Capture the cell that displays the provided text and extract its (X, Y) central coordinate. 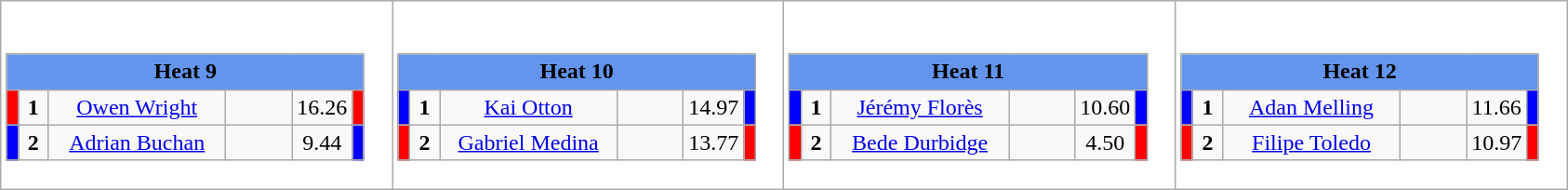
Heat 10 (577, 72)
Adan Melling (1311, 107)
Heat 12 1 Adan Melling 11.66 2 Filipe Toledo 10.97 (1371, 95)
9.44 (322, 142)
10.97 (1497, 142)
Heat 11 1 Jérémy Florès 10.60 2 Bede Durbidge 4.50 (980, 95)
Heat 11 (968, 72)
4.50 (1105, 142)
Adrian Buchan (138, 142)
13.77 (714, 142)
Heat 9 (185, 72)
Kai Otton (528, 107)
Bede Durbidge (921, 142)
16.26 (322, 107)
11.66 (1497, 107)
10.60 (1105, 107)
Heat 10 1 Kai Otton 14.97 2 Gabriel Medina 13.77 (588, 95)
Jérémy Florès (921, 107)
Gabriel Medina (528, 142)
14.97 (714, 107)
Heat 12 (1360, 72)
Filipe Toledo (1311, 142)
Heat 9 1 Owen Wright 16.26 2 Adrian Buchan 9.44 (197, 95)
Owen Wright (138, 107)
